Capture the cell that displays the provided text and extract its [X, Y] central coordinate. 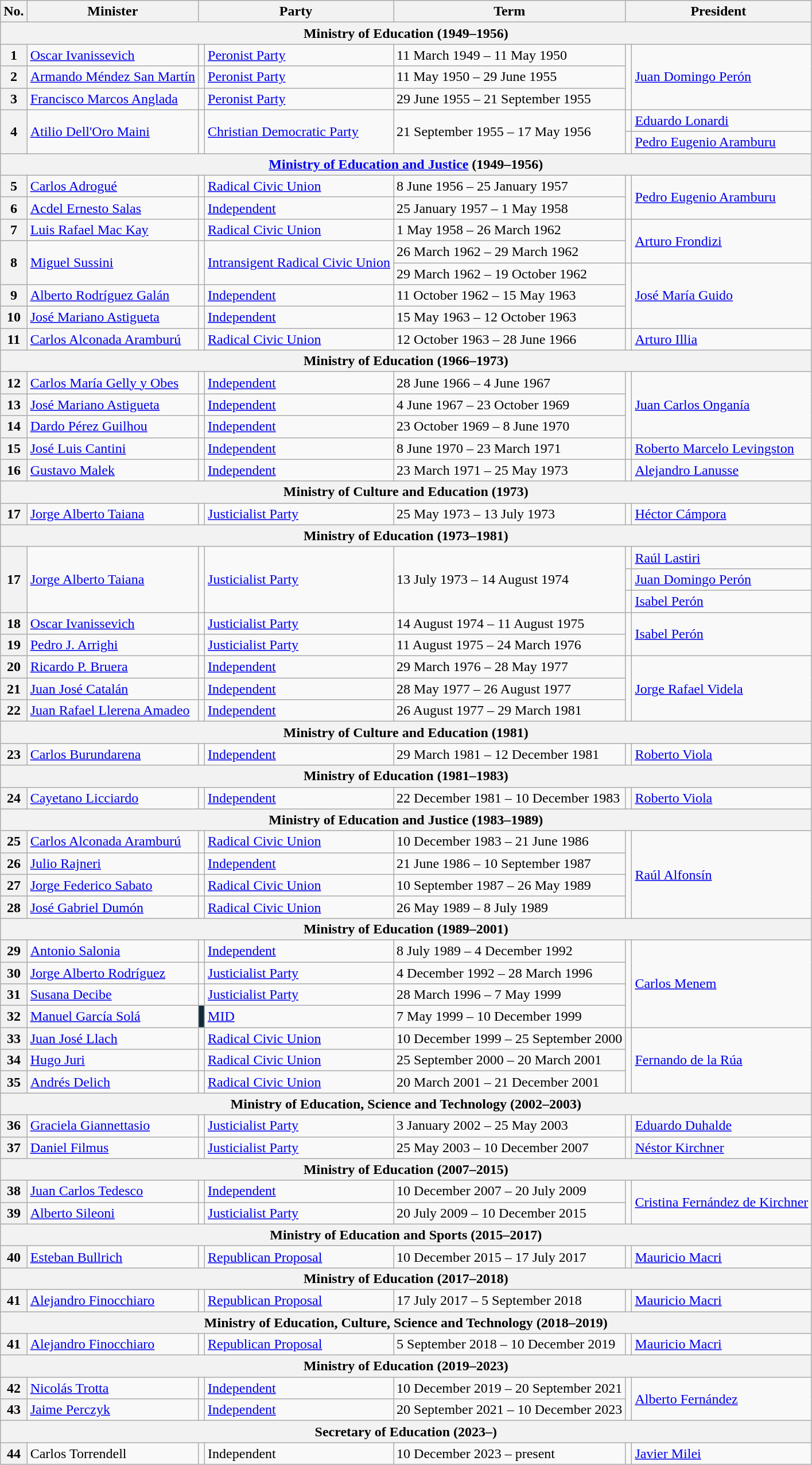
Ministry of Education (1981–1983) [406, 776]
Héctor Cámpora [722, 514]
16 [14, 470]
22 December 1981 – 10 December 1983 [510, 798]
Arturo Illia [722, 339]
23 [14, 754]
33 [14, 1038]
Juan Carlos Onganía [722, 405]
42 [14, 1388]
20 March 2001 – 21 December 2001 [510, 1082]
35 [14, 1082]
17 July 2017 – 5 September 2018 [510, 1300]
13 [14, 405]
28 [14, 907]
Raúl Alfonsín [722, 874]
Antonio Salonia [112, 951]
8 June 1956 – 25 January 1957 [510, 186]
11 [14, 339]
Carlos Menem [722, 983]
Ministry of Education (1966–1973) [406, 361]
Jorge Rafael Videla [722, 689]
Ministry of Education (2019–2023) [406, 1366]
4 [14, 131]
Jorge Alberto Rodríguez [112, 973]
Jaime Perczyk [112, 1410]
20 [14, 667]
21 [14, 689]
8 [14, 262]
Daniel Filmus [112, 1148]
29 March 1981 – 12 December 1981 [510, 754]
25 May 1973 – 13 July 1973 [510, 514]
31 [14, 995]
10 December 1999 – 25 September 2000 [510, 1038]
Nicolás Trotta [112, 1388]
29 June 1955 – 21 September 1955 [510, 99]
Ministry of Education, Culture, Science and Technology (2018–2019) [406, 1322]
Pedro J. Arrighi [112, 645]
Alberto Rodríguez Galán [112, 296]
12 [14, 383]
12 October 1963 – 28 June 1966 [510, 339]
25 January 1957 – 1 May 1958 [510, 208]
Alberto Fernández [722, 1399]
Term [510, 11]
President [718, 11]
Eduardo Lonardi [722, 121]
20 September 2021 – 10 December 2023 [510, 1410]
6 [14, 208]
36 [14, 1126]
José María Guido [722, 296]
Party [296, 11]
Ministry of Education (1949–1956) [406, 33]
Manuel García Solá [112, 1017]
18 [14, 623]
2 [14, 77]
Atilio Dell'Oro Maini [112, 131]
26 May 1989 – 8 July 1989 [510, 907]
29 [14, 951]
10 [14, 317]
23 March 1971 – 25 May 1973 [510, 470]
26 August 1977 – 29 March 1981 [510, 711]
5 [14, 186]
Julio Rajneri [112, 863]
Javier Milei [722, 1454]
Cayetano Licciardo [112, 798]
Ministry of Education and Sports (2015–2017) [406, 1235]
Luis Rafael Mac Kay [112, 230]
32 [14, 1017]
Hugo Juri [112, 1060]
25 September 2000 – 20 March 2001 [510, 1060]
38 [14, 1191]
26 March 1962 – 29 March 1962 [510, 251]
7 [14, 230]
Ministry of Education, Science and Technology (2002–2003) [406, 1104]
Graciela Giannettasio [112, 1126]
Francisco Marcos Anglada [112, 99]
14 [14, 427]
Juan Rafael Llerena Amadeo [112, 711]
Ricardo P. Bruera [112, 667]
20 July 2009 – 10 December 2015 [510, 1213]
3 [14, 99]
Gustavo Malek [112, 470]
Esteban Bullrich [112, 1257]
11 March 1949 – 11 May 1950 [510, 55]
Cristina Fernández de Kirchner [722, 1202]
1 [14, 55]
Carlos Burundarena [112, 754]
24 [14, 798]
8 July 1989 – 4 December 1992 [510, 951]
7 May 1999 – 10 December 1999 [510, 1017]
1 May 1958 – 26 March 1962 [510, 230]
11 August 1975 – 24 March 1976 [510, 645]
40 [14, 1257]
Alejandro Lanusse [722, 470]
Acdel Ernesto Salas [112, 208]
14 August 1974 – 11 August 1975 [510, 623]
Carlos Torrendell [112, 1454]
9 [14, 296]
10 December 2015 – 17 July 2017 [510, 1257]
21 September 1955 – 17 May 1956 [510, 131]
19 [14, 645]
34 [14, 1060]
Alberto Sileoni [112, 1213]
3 January 2002 – 25 May 2003 [510, 1126]
Jorge Federico Sabato [112, 885]
22 [14, 711]
15 May 1963 – 12 October 1963 [510, 317]
4 June 1967 – 23 October 1969 [510, 405]
Ministry of Education (1973–1981) [406, 536]
Ministry of Education and Justice (1983–1989) [406, 820]
11 May 1950 – 29 June 1955 [510, 77]
4 December 1992 – 28 March 1996 [510, 973]
29 March 1962 – 19 October 1962 [510, 274]
Carlos María Gelly y Obes [112, 383]
Intransigent Radical Civic Union [300, 262]
Raúl Lastiri [722, 557]
Fernando de la Rúa [722, 1060]
28 June 1966 – 4 June 1967 [510, 383]
25 May 2003 – 10 December 2007 [510, 1148]
José Gabriel Dumón [112, 907]
Arturo Frondizi [722, 241]
Ministry of Culture and Education (1981) [406, 732]
39 [14, 1213]
Carlos Adrogué [112, 186]
8 June 1970 – 23 March 1971 [510, 448]
28 March 1996 – 7 May 1999 [510, 995]
Minister [112, 11]
43 [14, 1410]
Néstor Kirchner [722, 1148]
Ministry of Education (1989–2001) [406, 929]
Ministry of Culture and Education (1973) [406, 492]
37 [14, 1148]
10 December 2019 – 20 September 2021 [510, 1388]
Secretary of Education (2023–) [406, 1432]
Eduardo Duhalde [722, 1126]
29 March 1976 – 28 May 1977 [510, 667]
23 October 1969 – 8 June 1970 [510, 427]
Armando Méndez San Martín [112, 77]
10 December 1983 – 21 June 1986 [510, 842]
28 May 1977 – 26 August 1977 [510, 689]
José Luis Cantini [112, 448]
15 [14, 448]
Ministry of Education and Justice (1949–1956) [406, 164]
Juan José Llach [112, 1038]
Juan José Catalán [112, 689]
25 [14, 842]
Dardo Pérez Guilhou [112, 427]
13 July 1973 – 14 August 1974 [510, 579]
No. [14, 11]
30 [14, 973]
26 [14, 863]
21 June 1986 – 10 September 1987 [510, 863]
27 [14, 885]
Juan Carlos Tedesco [112, 1191]
Ministry of Education (2007–2015) [406, 1169]
10 December 2007 – 20 July 2009 [510, 1191]
Miguel Sussini [112, 262]
44 [14, 1454]
Andrés Delich [112, 1082]
5 September 2018 – 10 December 2019 [510, 1344]
Christian Democratic Party [300, 131]
10 September 1987 – 26 May 1989 [510, 885]
MID [300, 1017]
Roberto Marcelo Levingston [722, 448]
11 October 1962 – 15 May 1963 [510, 296]
Susana Decibe [112, 995]
10 December 2023 – present [510, 1454]
Ministry of Education (2017–2018) [406, 1278]
